From the cell containing the given text, extract its center point as (x, y) coordinate. 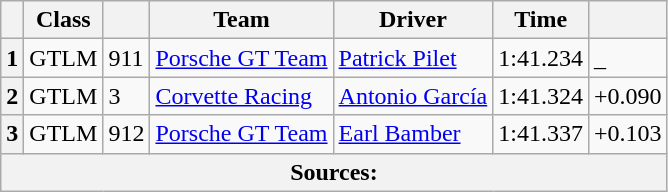
Team (242, 20)
Time (541, 20)
1 (12, 58)
Earl Bamber (413, 134)
Class (64, 20)
_ (628, 58)
Corvette Racing (242, 96)
1:41.234 (541, 58)
Driver (413, 20)
2 (12, 96)
912 (126, 134)
1:41.324 (541, 96)
Sources: (334, 172)
Antonio García (413, 96)
+0.090 (628, 96)
+0.103 (628, 134)
911 (126, 58)
Patrick Pilet (413, 58)
1:41.337 (541, 134)
